Capture the cell that displays the provided text and extract its (x, y) central coordinate. 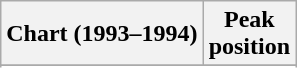
Peakposition (249, 34)
Chart (1993–1994) (102, 34)
